For the text-containing cell, return its midpoint in (x, y) coordinate format. 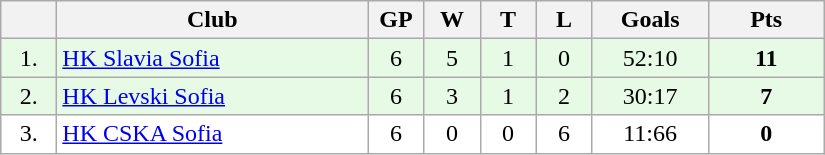
11 (766, 58)
Pts (766, 20)
2. (29, 96)
30:17 (650, 96)
1. (29, 58)
5 (452, 58)
W (452, 20)
HK Levski Sofia (212, 96)
52:10 (650, 58)
Goals (650, 20)
T (508, 20)
Club (212, 20)
2 (564, 96)
GP (396, 20)
3. (29, 134)
11:66 (650, 134)
HK Slavia Sofia (212, 58)
HK CSKA Sofia (212, 134)
L (564, 20)
7 (766, 96)
3 (452, 96)
